Find where the given text appears and provide that cell's center as [X, Y] coordinate. 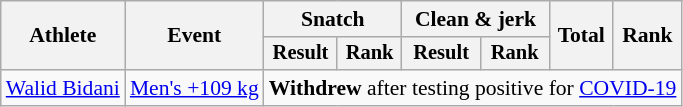
Total [581, 36]
Walid Bidani [63, 88]
Men's +109 kg [194, 88]
Athlete [63, 36]
Withdrew ‌‌‌‌‌after testing positive for COVID-19 [473, 88]
Clean & jerk [476, 19]
Snatch [333, 19]
Event [194, 36]
